Output the [x, y] coordinate of the center of the cell containing the given text.  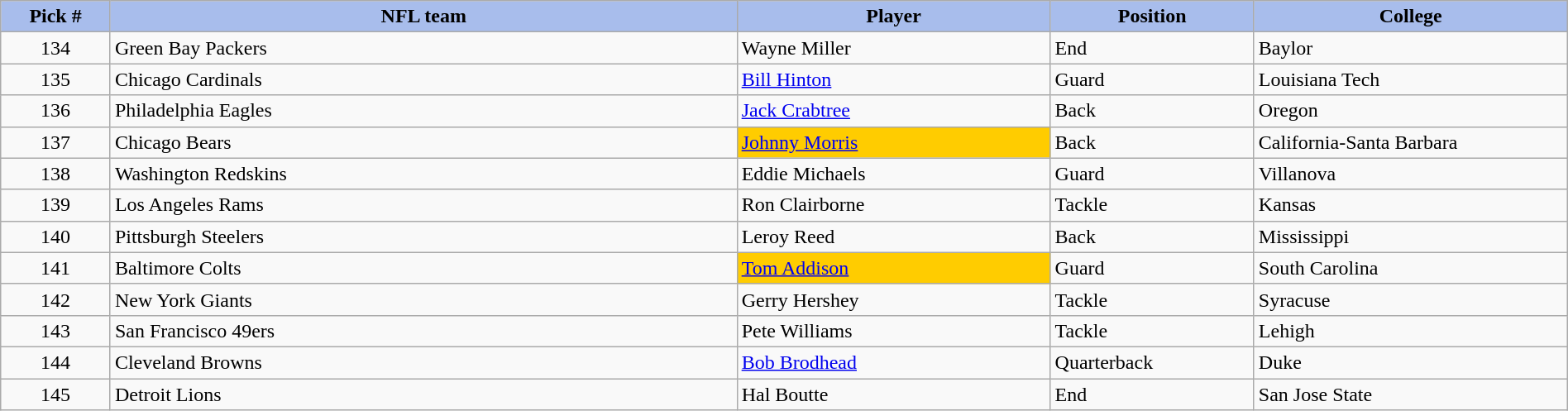
Johnny Morris [893, 142]
138 [56, 174]
Wayne Miller [893, 48]
135 [56, 79]
Chicago Bears [423, 142]
South Carolina [1411, 268]
Pick # [56, 17]
Duke [1411, 362]
Syracuse [1411, 299]
Quarterback [1152, 362]
Eddie Michaels [893, 174]
Leroy Reed [893, 237]
NFL team [423, 17]
Bob Brodhead [893, 362]
141 [56, 268]
Oregon [1411, 111]
Position [1152, 17]
Bill Hinton [893, 79]
Los Angeles Rams [423, 205]
143 [56, 331]
139 [56, 205]
Philadelphia Eagles [423, 111]
140 [56, 237]
Cleveland Browns [423, 362]
Villanova [1411, 174]
136 [56, 111]
145 [56, 394]
Tom Addison [893, 268]
142 [56, 299]
134 [56, 48]
Detroit Lions [423, 394]
144 [56, 362]
San Jose State [1411, 394]
Baltimore Colts [423, 268]
Mississippi [1411, 237]
Jack Crabtree [893, 111]
Baylor [1411, 48]
Green Bay Packers [423, 48]
Pittsburgh Steelers [423, 237]
San Francisco 49ers [423, 331]
New York Giants [423, 299]
Washington Redskins [423, 174]
Gerry Hershey [893, 299]
College [1411, 17]
Chicago Cardinals [423, 79]
Kansas [1411, 205]
California-Santa Barbara [1411, 142]
Pete Williams [893, 331]
Hal Boutte [893, 394]
Ron Clairborne [893, 205]
Lehigh [1411, 331]
137 [56, 142]
Louisiana Tech [1411, 79]
Player [893, 17]
